Extract the (x, y) coordinate from the center of the cell holding the provided text.  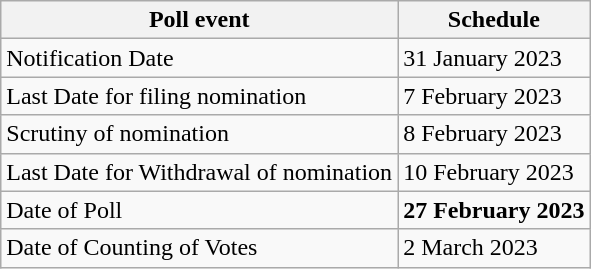
2 March 2023 (494, 248)
8 February 2023 (494, 134)
Date of Poll (200, 210)
Notification Date (200, 58)
7 February 2023 (494, 96)
Schedule (494, 20)
Last Date for Withdrawal of nomination (200, 172)
27 February 2023 (494, 210)
Date of Counting of Votes (200, 248)
Scrutiny of nomination (200, 134)
31 January 2023 (494, 58)
Poll event (200, 20)
Last Date for filing nomination (200, 96)
10 February 2023 (494, 172)
